From the cell containing the given text, extract its center point as [X, Y] coordinate. 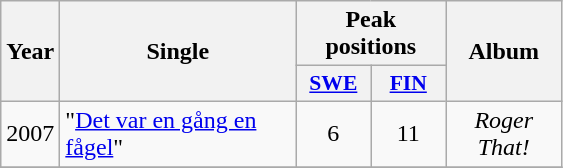
6 [334, 134]
11 [408, 134]
Year [30, 52]
"Det var en gång en fågel" [178, 134]
Album [504, 52]
Single [178, 52]
Peak positions [371, 34]
SWE [334, 84]
2007 [30, 134]
Roger That! [504, 134]
FIN [408, 84]
